Pinpoint the cell where the given text exists, returning its [X, Y] midpoint coordinate. 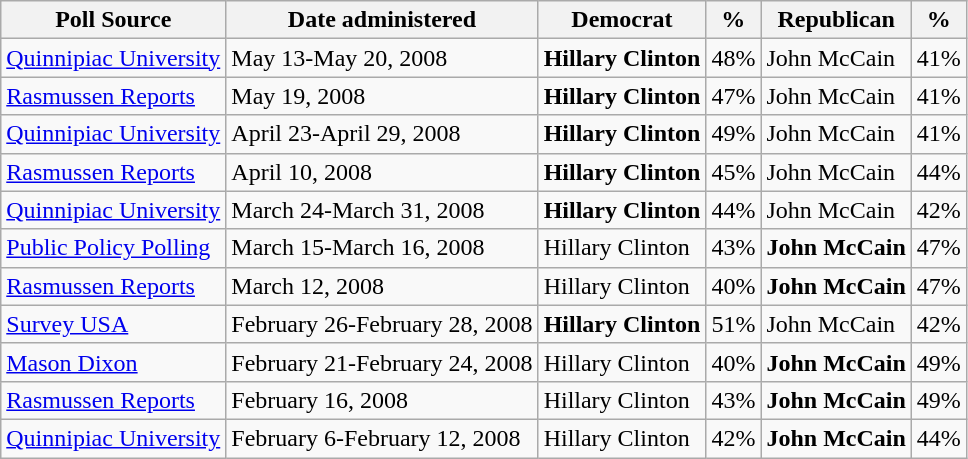
February 16, 2008 [382, 400]
Survey USA [114, 324]
Mason Dixon [114, 362]
Public Policy Polling [114, 248]
51% [734, 324]
May 13-May 20, 2008 [382, 58]
February 26-February 28, 2008 [382, 324]
45% [734, 172]
Democrat [622, 20]
Date administered [382, 20]
February 21-February 24, 2008 [382, 362]
48% [734, 58]
February 6-February 12, 2008 [382, 438]
April 10, 2008 [382, 172]
March 15-March 16, 2008 [382, 248]
April 23-April 29, 2008 [382, 134]
March 24-March 31, 2008 [382, 210]
Republican [836, 20]
May 19, 2008 [382, 96]
Poll Source [114, 20]
March 12, 2008 [382, 286]
